Pinpoint the cell where the given text exists, returning its [x, y] midpoint coordinate. 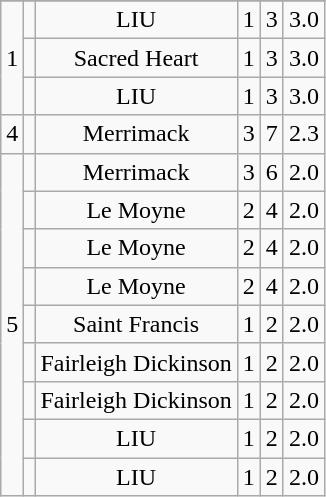
2.3 [304, 134]
6 [272, 172]
5 [12, 324]
Sacred Heart [136, 58]
7 [272, 134]
Saint Francis [136, 324]
